Identify which cell holds the provided text, then report its [X, Y] central coordinate. 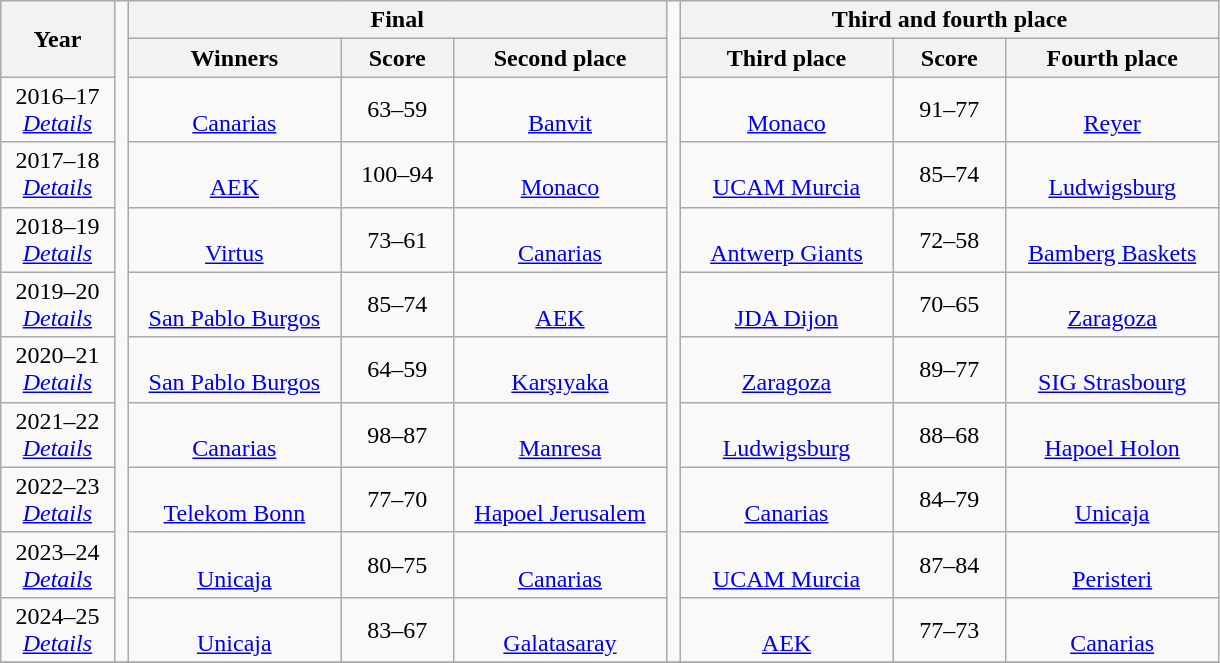
72–58 [950, 240]
2022–23Details [58, 500]
2019–20Details [58, 304]
Hapoel Jerusalem [560, 500]
2020–21Details [58, 370]
Third place [786, 58]
Hapoel Holon [1112, 434]
Galatasaray [560, 630]
Fourth place [1112, 58]
89–77 [950, 370]
Third and fourth place [949, 20]
Winners [234, 58]
83–67 [398, 630]
Telekom Bonn [234, 500]
2017–18Details [58, 174]
Year [58, 39]
Banvit [560, 110]
64–59 [398, 370]
87–84 [950, 564]
100–94 [398, 174]
70–65 [950, 304]
84–79 [950, 500]
2024–25Details [58, 630]
88–68 [950, 434]
Antwerp Giants [786, 240]
77–70 [398, 500]
Peristeri [1112, 564]
Reyer [1112, 110]
Second place [560, 58]
JDA Dijon [786, 304]
98–87 [398, 434]
2021–22Details [58, 434]
73–61 [398, 240]
2018–19Details [58, 240]
77–73 [950, 630]
91–77 [950, 110]
2016–17Details [58, 110]
80–75 [398, 564]
Karşıyaka [560, 370]
63–59 [398, 110]
Virtus [234, 240]
2023–24Details [58, 564]
SIG Strasbourg [1112, 370]
Manresa [560, 434]
Bamberg Baskets [1112, 240]
Final [397, 20]
